Extract the [X, Y] coordinate from the center of the cell holding the provided text.  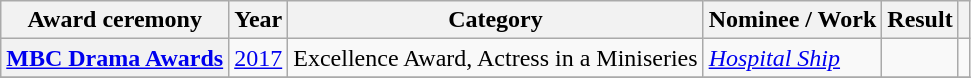
Result [920, 20]
Award ceremony [115, 20]
Year [258, 20]
Hospital Ship [792, 58]
Category [496, 20]
Excellence Award, Actress in a Miniseries [496, 58]
MBC Drama Awards [115, 58]
2017 [258, 58]
Nominee / Work [792, 20]
